Provide the (x, y) coordinate of the cell's center where the given text is located.  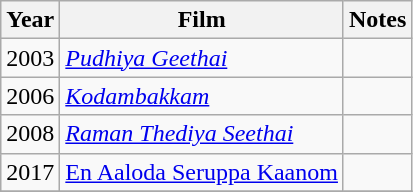
Kodambakkam (202, 96)
2017 (30, 172)
2006 (30, 96)
Notes (377, 20)
En Aaloda Seruppa Kaanom (202, 172)
Pudhiya Geethai (202, 58)
Film (202, 20)
2003 (30, 58)
Raman Thediya Seethai (202, 134)
2008 (30, 134)
Year (30, 20)
